Detect which cell encompasses the target text, then output its [x, y] center coordinate. 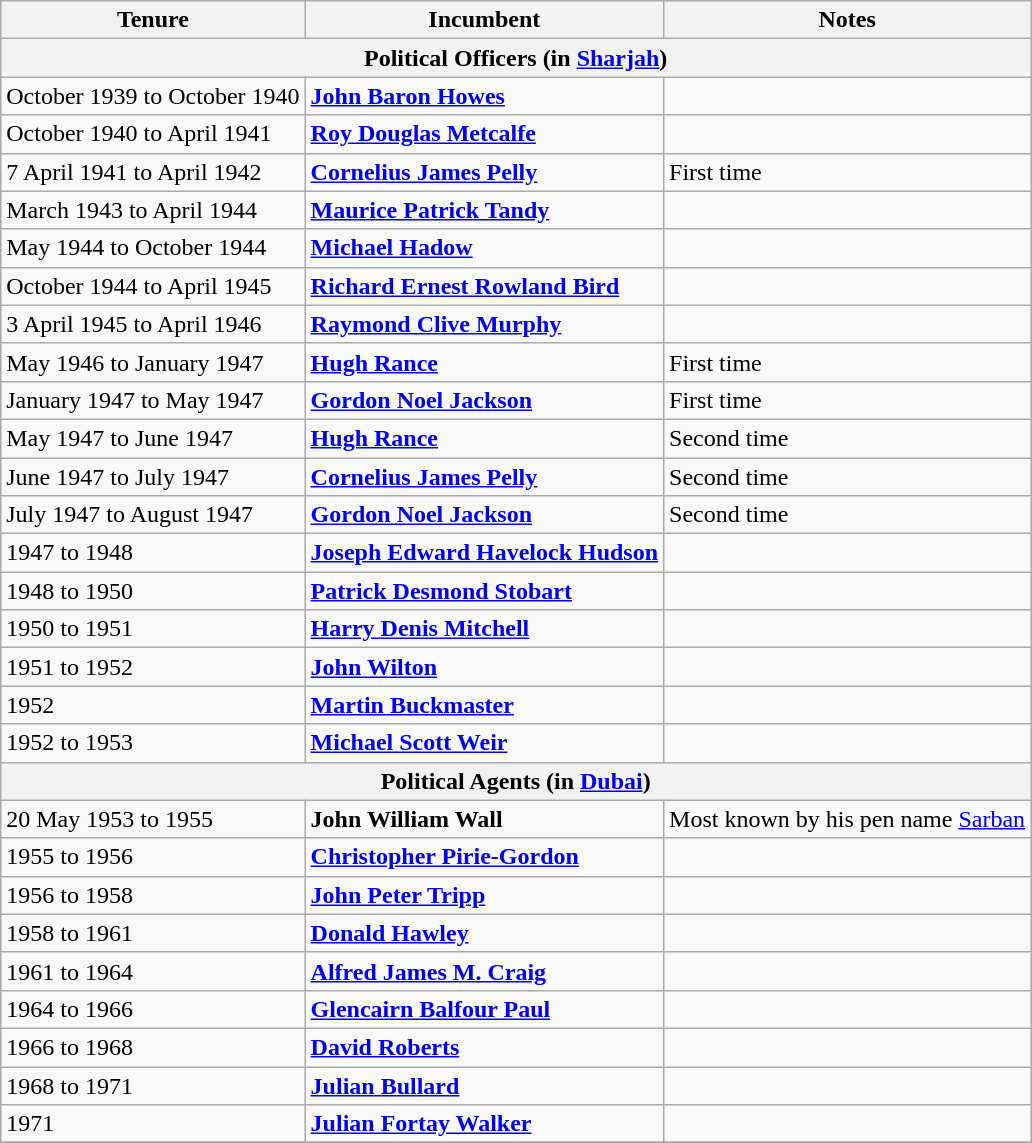
July 1947 to August 1947 [153, 515]
1961 to 1964 [153, 971]
1958 to 1961 [153, 933]
Incumbent [484, 20]
June 1947 to July 1947 [153, 477]
1947 to 1948 [153, 553]
Richard Ernest Rowland Bird [484, 286]
October 1940 to April 1941 [153, 134]
1956 to 1958 [153, 895]
January 1947 to May 1947 [153, 400]
Donald Hawley [484, 933]
May 1946 to January 1947 [153, 362]
October 1939 to October 1940 [153, 96]
1952 to 1953 [153, 743]
John Baron Howes [484, 96]
John Wilton [484, 667]
Julian Fortay Walker [484, 1124]
Joseph Edward Havelock Hudson [484, 553]
Maurice Patrick Tandy [484, 210]
Political Officers (in Sharjah) [516, 58]
20 May 1953 to 1955 [153, 819]
Michael Hadow [484, 248]
Political Agents (in Dubai) [516, 781]
Patrick Desmond Stobart [484, 591]
Notes [848, 20]
John Peter Tripp [484, 895]
1951 to 1952 [153, 667]
David Roberts [484, 1047]
Alfred James M. Craig [484, 971]
1950 to 1951 [153, 629]
Julian Bullard [484, 1085]
Glencairn Balfour Paul [484, 1009]
1968 to 1971 [153, 1085]
March 1943 to April 1944 [153, 210]
1948 to 1950 [153, 591]
October 1944 to April 1945 [153, 286]
1971 [153, 1124]
1952 [153, 705]
3 April 1945 to April 1946 [153, 324]
1966 to 1968 [153, 1047]
May 1947 to June 1947 [153, 438]
Roy Douglas Metcalfe [484, 134]
Raymond Clive Murphy [484, 324]
Martin Buckmaster [484, 705]
Harry Denis Mitchell [484, 629]
7 April 1941 to April 1942 [153, 172]
May 1944 to October 1944 [153, 248]
Michael Scott Weir [484, 743]
1955 to 1956 [153, 857]
Christopher Pirie-Gordon [484, 857]
Tenure [153, 20]
1964 to 1966 [153, 1009]
Most known by his pen name Sarban [848, 819]
John William Wall [484, 819]
